Return the (x, y) coordinate for the center point of the cell that contains the specified text.  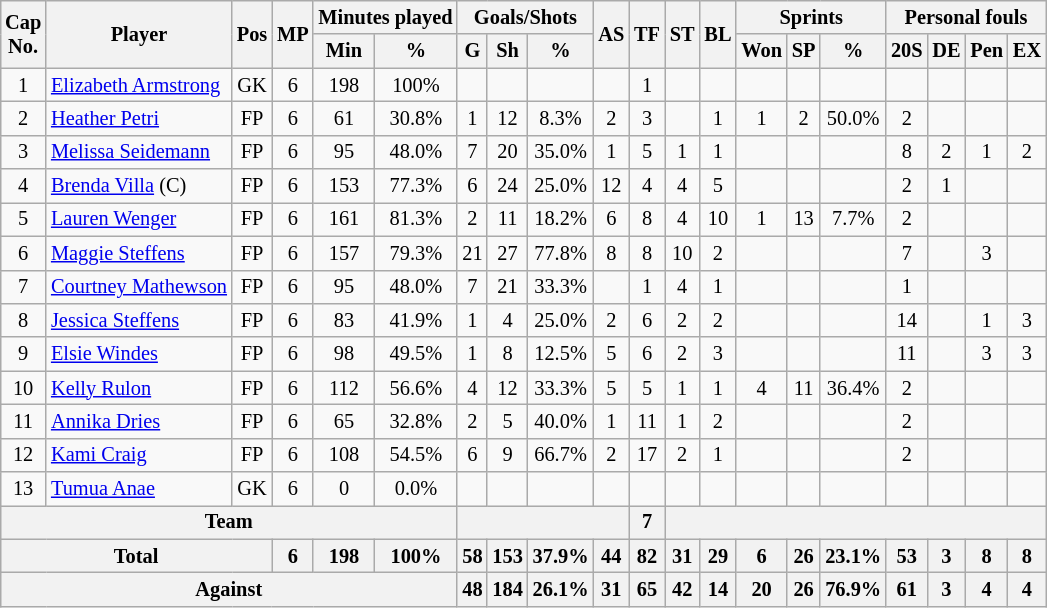
81.3% (416, 219)
Elizabeth Armstrong (139, 85)
48 (472, 589)
CapNo. (23, 34)
40.0% (561, 421)
Player (139, 34)
Heather Petri (139, 118)
Maggie Steffens (139, 253)
44 (611, 556)
EX (1027, 51)
184 (507, 589)
37.9% (561, 556)
TF (647, 34)
Total (136, 556)
Sprints (811, 17)
53 (906, 556)
58 (472, 556)
79.3% (416, 253)
20S (906, 51)
0 (344, 489)
Kami Craig (139, 455)
Sh (507, 51)
Kelly Rulon (139, 388)
Courtney Mathewson (139, 287)
56.6% (416, 388)
BL (718, 34)
Minutes played (385, 17)
98 (344, 354)
Elsie Windes (139, 354)
49.5% (416, 354)
Won (761, 51)
18.2% (561, 219)
23.1% (853, 556)
77.8% (561, 253)
66.7% (561, 455)
Jessica Steffens (139, 320)
Lauren Wenger (139, 219)
76.9% (853, 589)
35.0% (561, 152)
Annika Dries (139, 421)
0.0% (416, 489)
Goals/Shots (525, 17)
77.3% (416, 186)
MP (292, 34)
Pos (252, 34)
157 (344, 253)
50.0% (853, 118)
ST (682, 34)
108 (344, 455)
32.8% (416, 421)
SP (804, 51)
29 (718, 556)
7.7% (853, 219)
24 (507, 186)
54.5% (416, 455)
30.8% (416, 118)
83 (344, 320)
26.1% (561, 589)
161 (344, 219)
41.9% (416, 320)
Personal fouls (966, 17)
8.3% (561, 118)
Team (228, 522)
12.5% (561, 354)
G (472, 51)
Brenda Villa (C) (139, 186)
36.4% (853, 388)
Tumua Anae (139, 489)
17 (647, 455)
82 (647, 556)
Against (228, 589)
42 (682, 589)
AS (611, 34)
DE (946, 51)
27 (507, 253)
Min (344, 51)
Melissa Seidemann (139, 152)
112 (344, 388)
Pen (986, 51)
